Locate the cell with the specified text and output its (X, Y) center coordinate. 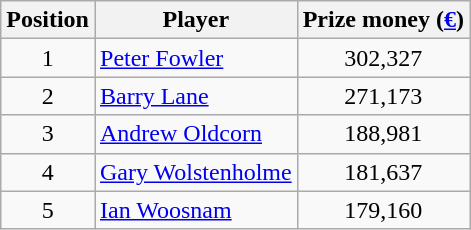
3 (48, 134)
181,637 (383, 172)
Andrew Oldcorn (196, 134)
Gary Wolstenholme (196, 172)
271,173 (383, 96)
302,327 (383, 58)
1 (48, 58)
Ian Woosnam (196, 210)
188,981 (383, 134)
Player (196, 20)
4 (48, 172)
Position (48, 20)
179,160 (383, 210)
Peter Fowler (196, 58)
Barry Lane (196, 96)
5 (48, 210)
2 (48, 96)
Prize money (€) (383, 20)
